From the cell containing the given text, extract its center point as [X, Y] coordinate. 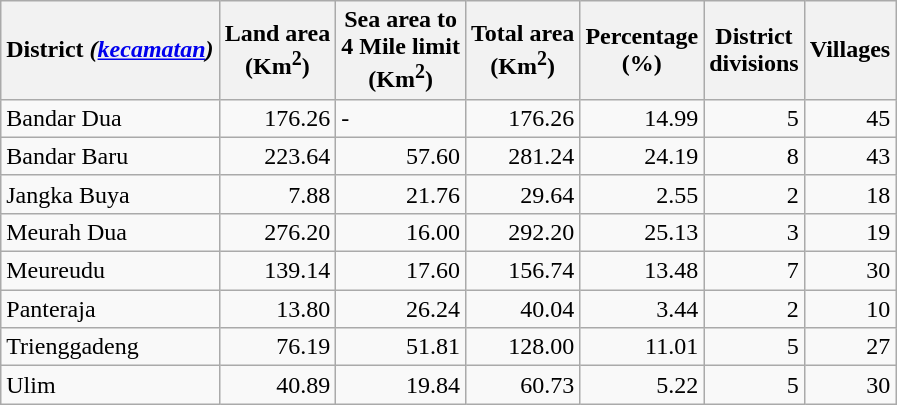
45 [850, 118]
2.55 [642, 194]
43 [850, 156]
19 [850, 232]
40.89 [278, 385]
40.04 [522, 309]
7 [754, 271]
13.48 [642, 271]
Bandar Baru [110, 156]
11.01 [642, 347]
Percentage (%) [642, 50]
Total area (Km2) [522, 50]
Panteraja [110, 309]
Trienggadeng [110, 347]
14.99 [642, 118]
281.24 [522, 156]
Jangka Buya [110, 194]
Meurah Dua [110, 232]
76.19 [278, 347]
- [401, 118]
3 [754, 232]
57.60 [401, 156]
276.20 [278, 232]
24.19 [642, 156]
156.74 [522, 271]
51.81 [401, 347]
District divisions [754, 50]
Bandar Dua [110, 118]
60.73 [522, 385]
Sea area to 4 Mile limit (Km2) [401, 50]
District (kecamatan) [110, 50]
27 [850, 347]
292.20 [522, 232]
5.22 [642, 385]
18 [850, 194]
Villages [850, 50]
8 [754, 156]
19.84 [401, 385]
13.80 [278, 309]
Land area (Km2) [278, 50]
21.76 [401, 194]
Ulim [110, 385]
3.44 [642, 309]
26.24 [401, 309]
128.00 [522, 347]
16.00 [401, 232]
Meureudu [110, 271]
17.60 [401, 271]
139.14 [278, 271]
223.64 [278, 156]
7.88 [278, 194]
10 [850, 309]
25.13 [642, 232]
29.64 [522, 194]
